Capture the cell that displays the provided text and extract its [x, y] central coordinate. 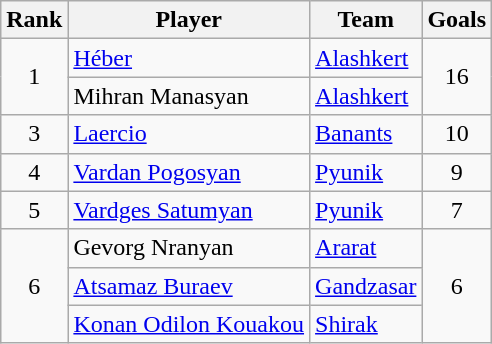
Laercio [189, 134]
Rank [34, 20]
3 [34, 134]
Vardges Satumyan [189, 210]
Goals [457, 20]
Gandzasar [366, 286]
Banants [366, 134]
Ararat [366, 248]
Vardan Pogosyan [189, 172]
Team [366, 20]
10 [457, 134]
4 [34, 172]
9 [457, 172]
Konan Odilon Kouakou [189, 324]
Mihran Manasyan [189, 96]
Héber [189, 58]
16 [457, 77]
Gevorg Nranyan [189, 248]
Atsamaz Buraev [189, 286]
7 [457, 210]
Player [189, 20]
1 [34, 77]
5 [34, 210]
Shirak [366, 324]
